Extract the (X, Y) coordinate from the center of the cell holding the provided text.  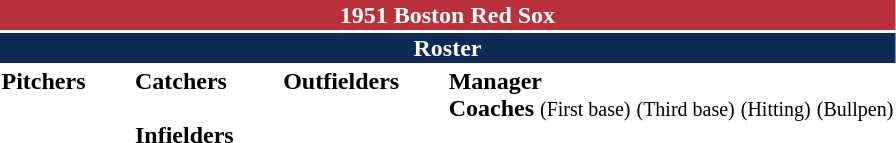
Roster (448, 48)
1951 Boston Red Sox (448, 15)
